Scan for the cell matching the given text and deliver its (x, y) coordinate at center. 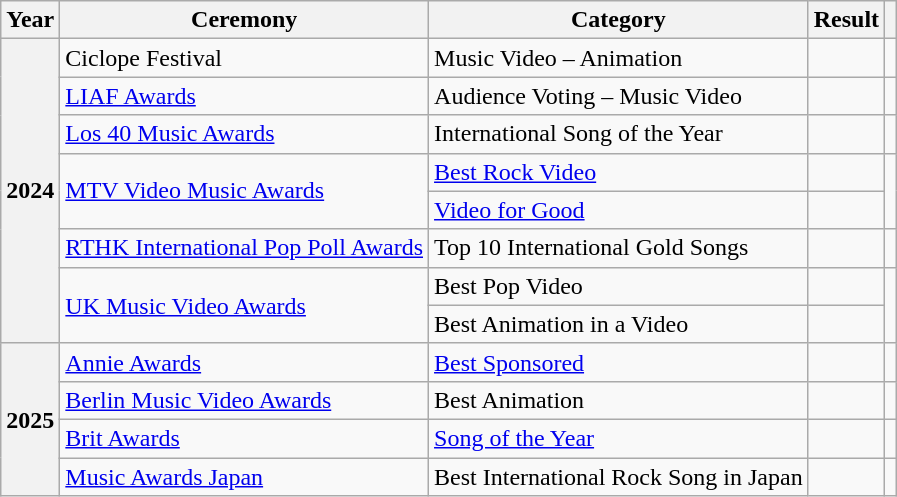
Song of the Year (619, 438)
LIAF Awards (244, 96)
Best Animation (619, 400)
Berlin Music Video Awards (244, 400)
Audience Voting – Music Video (619, 96)
Result (846, 20)
International Song of the Year (619, 134)
Best Sponsored (619, 362)
Best Animation in a Video (619, 324)
MTV Video Music Awards (244, 191)
UK Music Video Awards (244, 305)
RTHK International Pop Poll Awards (244, 248)
Best International Rock Song in Japan (619, 477)
Ceremony (244, 20)
Best Pop Video (619, 286)
Brit Awards (244, 438)
Video for Good (619, 210)
Best Rock Video (619, 172)
Los 40 Music Awards (244, 134)
Ciclope Festival (244, 58)
2024 (30, 191)
Annie Awards (244, 362)
Category (619, 20)
Top 10 International Gold Songs (619, 248)
Year (30, 20)
Music Video – Animation (619, 58)
Music Awards Japan (244, 477)
2025 (30, 419)
